Output the (X, Y) coordinate of the center of the cell containing the given text.  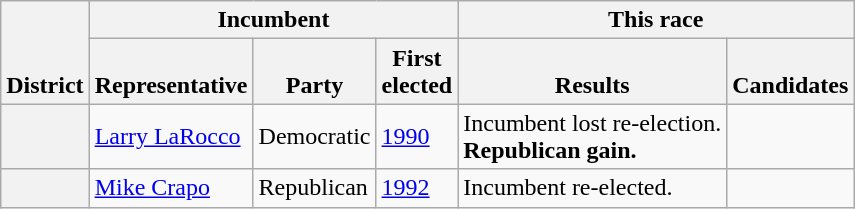
1990 (417, 136)
Democratic (314, 136)
Incumbent (274, 20)
Party (314, 72)
Incumbent re-elected. (592, 188)
Incumbent lost re-election.Republican gain. (592, 136)
Candidates (790, 72)
District (45, 52)
Republican (314, 188)
Mike Crapo (171, 188)
1992 (417, 188)
Larry LaRocco (171, 136)
Firstelected (417, 72)
Results (592, 72)
This race (656, 20)
Representative (171, 72)
